Find where the given text appears and provide that cell's center as (X, Y) coordinate. 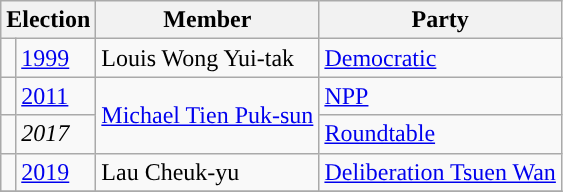
Election (48, 20)
Roundtable (440, 134)
Louis Wong Yui-tak (208, 58)
Member (208, 20)
2017 (56, 134)
2011 (56, 96)
Michael Tien Puk-sun (208, 115)
2019 (56, 172)
NPP (440, 96)
1999 (56, 58)
Democratic (440, 58)
Deliberation Tsuen Wan (440, 172)
Lau Cheuk-yu (208, 172)
Party (440, 20)
